From the cell containing the given text, extract its center point as [x, y] coordinate. 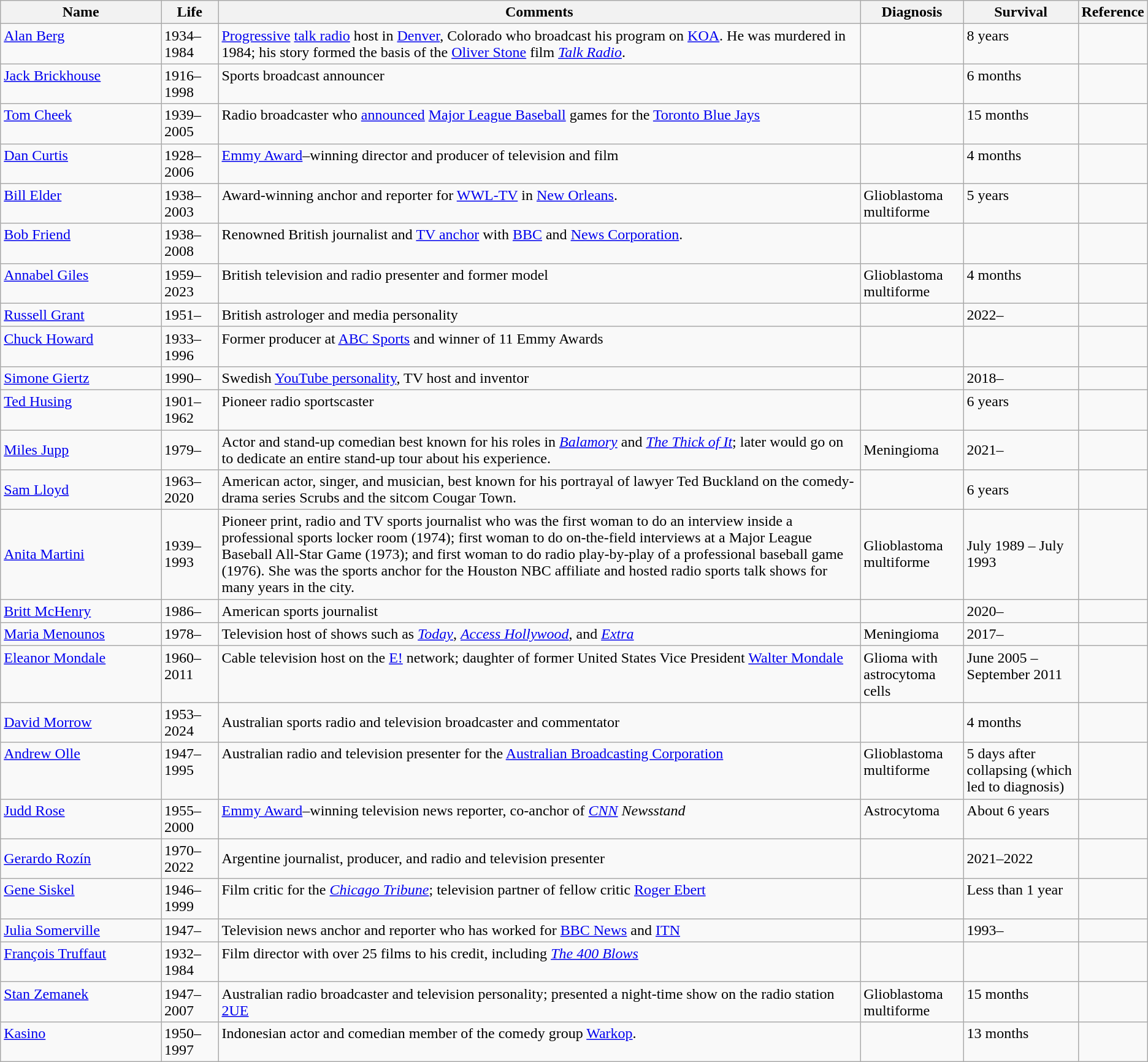
Comments [540, 12]
1960–2011 [189, 674]
Radio broadcaster who announced Major League Baseball games for the Toronto Blue Jays [540, 124]
Tom Cheek [81, 124]
Renowned British journalist and TV anchor with BBC and News Corporation. [540, 243]
1928–2006 [189, 163]
2022– [1020, 315]
British television and radio presenter and former model [540, 283]
Sam Lloyd [81, 490]
Film director with over 25 films to his credit, including The 400 Blows [540, 962]
8 years [1020, 44]
Bob Friend [81, 243]
Maria Menounos [81, 634]
Australian radio broadcaster and television personality; presented a night-time show on the radio station 2UE [540, 1001]
Chuck Howard [81, 346]
Russell Grant [81, 315]
Television news anchor and reporter who has worked for BBC News and ITN [540, 930]
Reference [1112, 12]
Australian sports radio and television broadcaster and commentator [540, 723]
Pioneer radio sportscaster [540, 410]
1955–2000 [189, 818]
2020– [1020, 611]
1963–2020 [189, 490]
1986– [189, 611]
1978– [189, 634]
1950–1997 [189, 1042]
Sports broadcast announcer [540, 83]
Television host of shows such as Today, Access Hollywood, and Extra [540, 634]
About 6 years [1020, 818]
1938–2003 [189, 204]
1990– [189, 378]
2017– [1020, 634]
2021–2022 [1020, 859]
1901–1962 [189, 410]
Kasino [81, 1042]
Emmy Award–winning television news reporter, co-anchor of CNN Newsstand [540, 818]
1933–1996 [189, 346]
Judd Rose [81, 818]
1916–1998 [189, 83]
Film critic for the Chicago Tribune; television partner of fellow critic Roger Ebert [540, 898]
1932–1984 [189, 962]
Award-winning anchor and reporter for WWL-TV in New Orleans. [540, 204]
Indonesian actor and comedian member of the comedy group Warkop. [540, 1042]
Andrew Olle [81, 771]
Eleanor Mondale [81, 674]
1951– [189, 315]
Astrocytoma [912, 818]
Dan Curtis [81, 163]
13 months [1020, 1042]
2021– [1020, 449]
Ted Husing [81, 410]
5 years [1020, 204]
1939–2005 [189, 124]
1939–1993 [189, 555]
Former producer at ABC Sports and winner of 11 Emmy Awards [540, 346]
Emmy Award–winning director and producer of television and film [540, 163]
Annabel Giles [81, 283]
British astrologer and media personality [540, 315]
Julia Somerville [81, 930]
Australian radio and television presenter for the Australian Broadcasting Corporation [540, 771]
1970–2022 [189, 859]
Jack Brickhouse [81, 83]
Alan Berg [81, 44]
June 2005 – September 2011 [1020, 674]
Cable television host on the E! network; daughter of former United States Vice President Walter Mondale [540, 674]
1953–2024 [189, 723]
July 1989 – July 1993 [1020, 555]
Survival [1020, 12]
Miles Jupp [81, 449]
Swedish YouTube personality, TV host and inventor [540, 378]
Argentine journalist, producer, and radio and television presenter [540, 859]
American sports journalist [540, 611]
François Truffaut [81, 962]
1947– [189, 930]
Stan Zemanek [81, 1001]
Glioma with astrocytoma cells [912, 674]
Gene Siskel [81, 898]
1979– [189, 449]
Anita Martini [81, 555]
1947–1995 [189, 771]
Simone Giertz [81, 378]
Diagnosis [912, 12]
6 months [1020, 83]
1938–2008 [189, 243]
David Morrow [81, 723]
Life [189, 12]
Bill Elder [81, 204]
5 days after collapsing (which led to diagnosis) [1020, 771]
1946–1999 [189, 898]
Britt McHenry [81, 611]
1959–2023 [189, 283]
1934–1984 [189, 44]
2018– [1020, 378]
Gerardo Rozín [81, 859]
Name [81, 12]
1947–2007 [189, 1001]
Less than 1 year [1020, 898]
1993– [1020, 930]
